Detect which cell encompasses the target text, then output its (x, y) center coordinate. 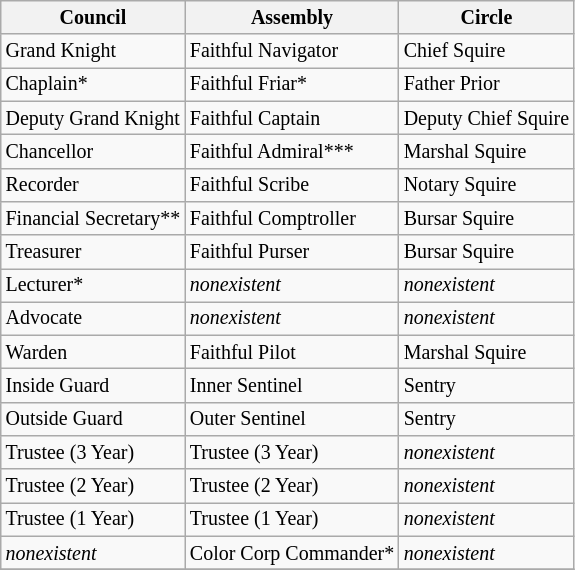
Faithful Comptroller (292, 218)
Notary Squire (486, 184)
Faithful Friar* (292, 84)
Faithful Scribe (292, 184)
Inner Sentinel (292, 386)
Warden (93, 352)
Deputy Chief Squire (486, 118)
Chief Squire (486, 52)
Financial Secretary** (93, 218)
Recorder (93, 184)
Assembly (292, 18)
Father Prior (486, 84)
Chaplain* (93, 84)
Faithful Pilot (292, 352)
Council (93, 18)
Grand Knight (93, 52)
Lecturer* (93, 286)
Color Corp Commander* (292, 554)
Outside Guard (93, 420)
Faithful Admiral*** (292, 152)
Faithful Captain (292, 118)
Inside Guard (93, 386)
Faithful Purser (292, 252)
Circle (486, 18)
Treasurer (93, 252)
Outer Sentinel (292, 420)
Faithful Navigator (292, 52)
Chancellor (93, 152)
Advocate (93, 318)
Deputy Grand Knight (93, 118)
